From the cell containing the given text, extract its center point as [X, Y] coordinate. 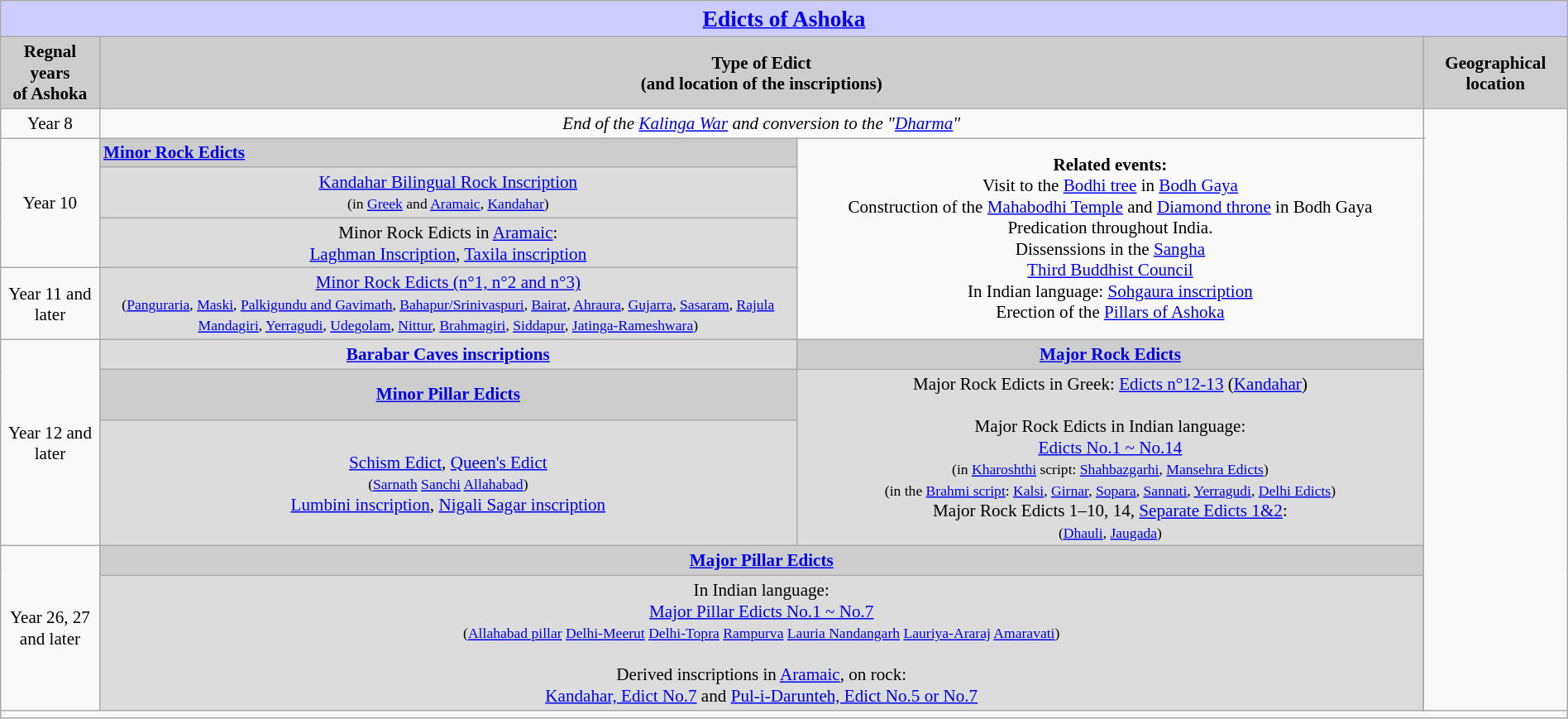
Regnal yearsof Ashoka [50, 73]
Year 8 [50, 122]
Minor Rock Edicts in Aramaic:Laghman Inscription, Taxila inscription [448, 243]
Kandahar Bilingual Rock Inscription(in Greek and Aramaic, Kandahar) [448, 192]
End of the Kalinga War and conversion to the "Dharma" [761, 122]
Minor Pillar Edicts [448, 395]
Geographical location [1495, 73]
Barabar Caves inscriptions [448, 354]
Edicts of Ashoka [784, 19]
Year 12 and later [50, 442]
Year 10 [50, 204]
Type of Edict(and location of the inscriptions) [761, 73]
Year 26, 27and later [50, 628]
Minor Rock Edicts [448, 152]
Schism Edict, Queen's Edict(Sarnath Sanchi Allahabad)Lumbini inscription, Nigali Sagar inscription [448, 483]
Year 11 and later [50, 304]
Major Pillar Edicts [761, 561]
Major Rock Edicts [1111, 354]
